Capture the cell that displays the provided text and extract its (X, Y) central coordinate. 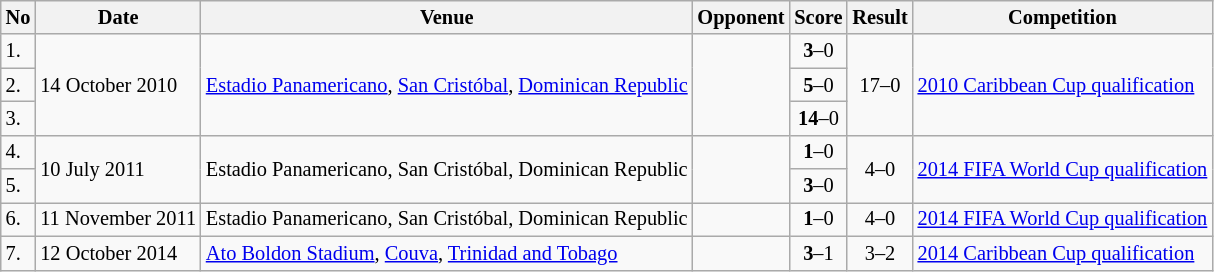
Competition (1063, 17)
17–0 (880, 84)
2. (18, 85)
3. (18, 118)
11 November 2011 (118, 219)
7. (18, 253)
14–0 (818, 118)
1. (18, 51)
3–2 (880, 253)
12 October 2014 (118, 253)
Opponent (742, 17)
No (18, 17)
4. (18, 152)
Date (118, 17)
2014 Caribbean Cup qualification (1063, 253)
2010 Caribbean Cup qualification (1063, 84)
Result (880, 17)
Venue (447, 17)
5–0 (818, 85)
5. (18, 186)
14 October 2010 (118, 84)
Score (818, 17)
3–1 (818, 253)
6. (18, 219)
10 July 2011 (118, 168)
Ato Boldon Stadium, Couva, Trinidad and Tobago (447, 253)
